Locate the cell with the specified text and output its (x, y) center coordinate. 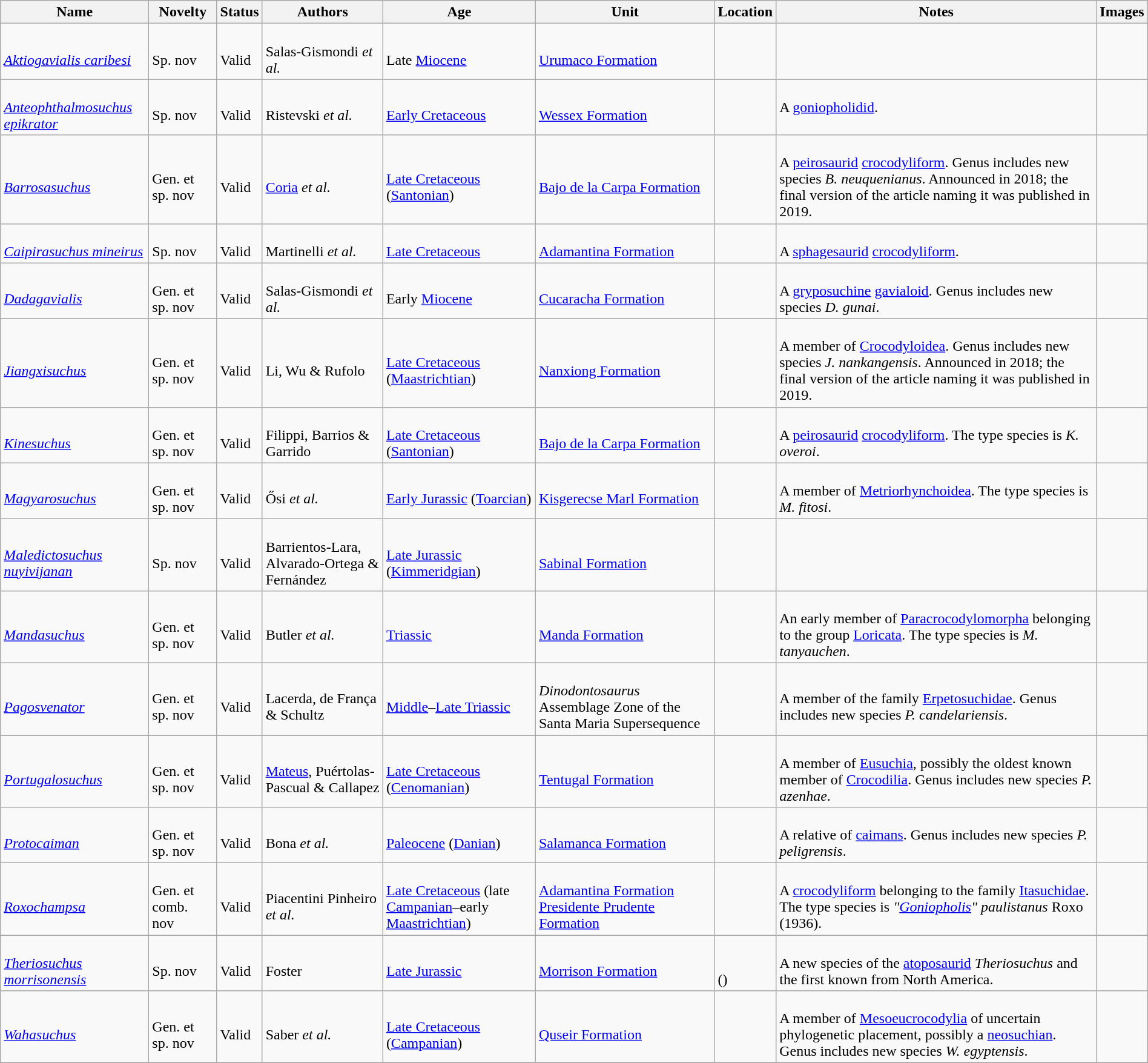
Novelty (183, 12)
Late Cretaceous (Campanian) (459, 1027)
Age (459, 12)
Morrison Formation (625, 963)
Maledictosuchus nuyivijanan (75, 555)
Anteophthalmosuchus epikrator (75, 107)
Tentugal Formation (625, 772)
Pagosvenator (75, 699)
Theriosuchus morrisonensis (75, 963)
Mateus, Puértolas-Pascual & Callapez (322, 772)
Ősi et al. (322, 491)
Late Jurassic (459, 963)
Name (75, 12)
Dadagavialis (75, 291)
Bona et al. (322, 835)
Late Cretaceous (459, 243)
Magyarosuchus (75, 491)
Li, Wu & Rufolo (322, 363)
Coria et al. (322, 179)
Notes (936, 12)
Triassic (459, 626)
Late Cretaceous (late Campanian–early Maastrichtian) (459, 899)
A goniopholidid. (936, 107)
Barrosasuchus (75, 179)
Nanxiong Formation (625, 363)
Images (1122, 12)
Butler et al. (322, 626)
Location (745, 12)
Kisgerecse Marl Formation (625, 491)
Ristevski et al. (322, 107)
Status (240, 12)
Barrientos-Lara, Alvarado-Ortega & Fernández (322, 555)
Wahasuchus (75, 1027)
Gen. et comb. nov (183, 899)
Late Cretaceous (Maastrichtian) (459, 363)
Urumaco Formation (625, 51)
Roxochampsa (75, 899)
A relative of caimans. Genus includes new species P. peligrensis. (936, 835)
Jiangxisuchus (75, 363)
Quseir Formation (625, 1027)
Adamantina Formation (625, 243)
Wessex Formation (625, 107)
Late Cretaceous (Cenomanian) (459, 772)
A gryposuchine gavialoid. Genus includes new species D. gunai. (936, 291)
Salamanca Formation (625, 835)
Middle–Late Triassic (459, 699)
A new species of the atoposaurid Theriosuchus and the first known from North America. (936, 963)
Adamantina Formation Presidente Prudente Formation (625, 899)
A member of Metriorhynchoidea. The type species is M. fitosi. (936, 491)
Paleocene (Danian) (459, 835)
Early Miocene (459, 291)
Early Jurassic (Toarcian) (459, 491)
() (745, 963)
Foster (322, 963)
Protocaiman (75, 835)
Martinelli et al. (322, 243)
Sabinal Formation (625, 555)
Aktiogavialis caribesi (75, 51)
Unit (625, 12)
Caipirasuchus mineirus (75, 243)
Late Jurassic (Kimmeridgian) (459, 555)
Mandasuchus (75, 626)
Late Miocene (459, 51)
A member of Eusuchia, possibly the oldest known member of Crocodilia. Genus includes new species P. azenhae. (936, 772)
Manda Formation (625, 626)
A member of Mesoeucrocodylia of uncertain phylogenetic placement, possibly a neosuchian. Genus includes new species W. egyptensis. (936, 1027)
A member of the family Erpetosuchidae. Genus includes new species P. candelariensis. (936, 699)
Dinodontosaurus Assemblage Zone of the Santa Maria Supersequence (625, 699)
Cucaracha Formation (625, 291)
Saber et al. (322, 1027)
Kinesuchus (75, 435)
An early member of Paracrocodylomorpha belonging to the group Loricata. The type species is M. tanyauchen. (936, 626)
A sphagesaurid crocodyliform. (936, 243)
Authors (322, 12)
A peirosaurid crocodyliform. The type species is K. overoi. (936, 435)
Portugalosuchus (75, 772)
Lacerda, de França & Schultz (322, 699)
Filippi, Barrios & Garrido (322, 435)
Piacentini Pinheiro et al. (322, 899)
A crocodyliform belonging to the family Itasuchidae. The type species is "Goniopholis" paulistanus Roxo (1936). (936, 899)
Early Cretaceous (459, 107)
